Detect which cell encompasses the target text, then output its (x, y) center coordinate. 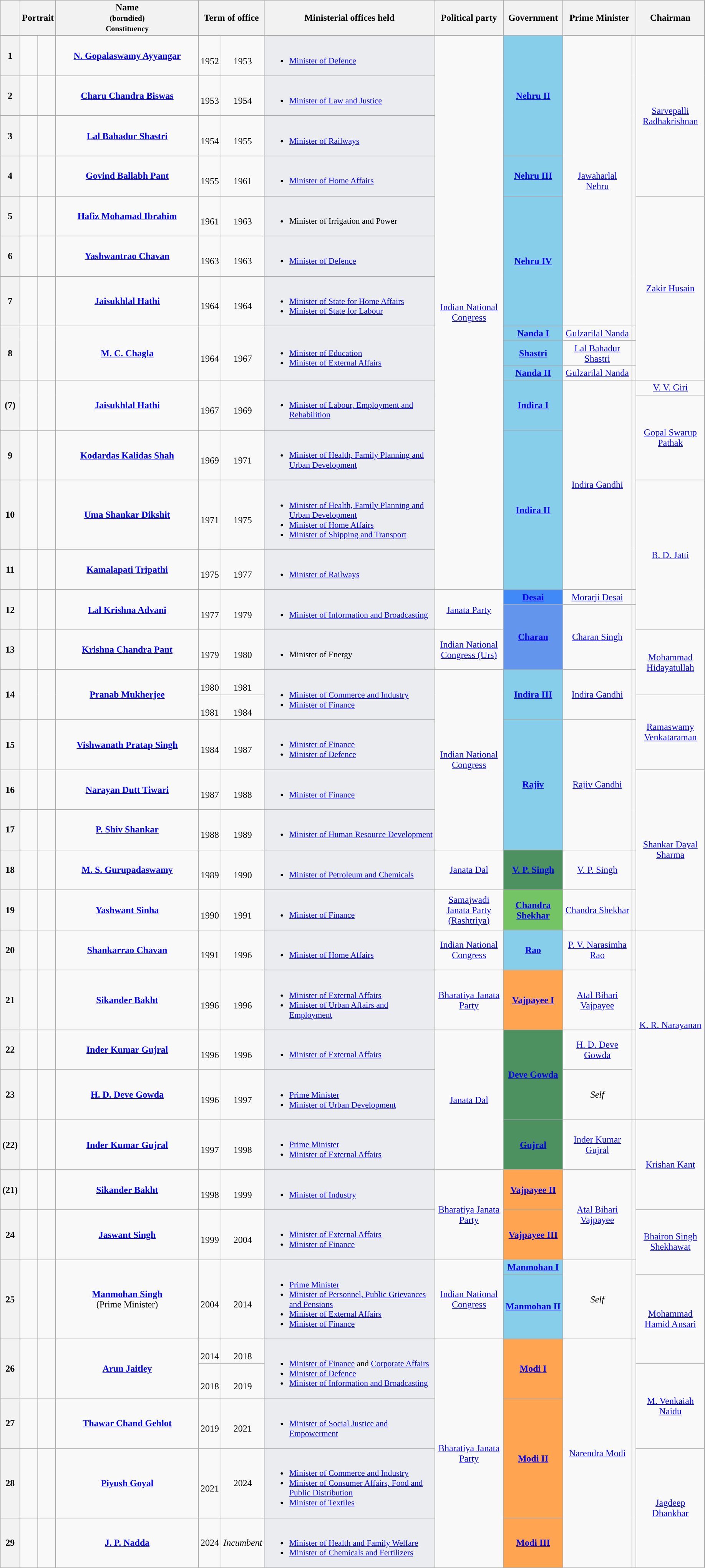
15 (10, 745)
Shankar Dayal Sharma (670, 850)
Minister of Finance and Corporate AffairsMinister of Defence Minister of Information and Broadcasting (350, 1369)
Charan Singh (597, 637)
Minister of Petroleum and Chemicals (350, 870)
Nehru II (533, 96)
3 (10, 136)
Minister of Health, Family Planning and Urban Development Minister of Home Affairs Minister of Shipping and Transport (350, 515)
Manmohan Singh(Prime Minister) (127, 1299)
M. C. Chagla (127, 353)
Mohammad Hidayatullah (670, 663)
Vishwanath Pratap Singh (127, 745)
Uma Shankar Dikshit (127, 515)
Nanda II (533, 373)
Charu Chandra Biswas (127, 96)
20 (10, 950)
Government (533, 18)
Minister of Health and Family WelfareMinister of Chemicals and Fertilizers (350, 1543)
Minister of State for Home AffairsMinister of State for Labour (350, 301)
Prime Minister (599, 18)
Govind Ballabh Pant (127, 176)
Modi III (533, 1543)
Nehru III (533, 176)
Rajiv (533, 785)
(21) (10, 1189)
Indira II (533, 510)
Chairman (670, 18)
Shankarrao Chavan (127, 950)
Manmohan I (533, 1267)
Minister of Human Resource Development (350, 830)
Prime MinisterMinister of Urban Development (350, 1095)
M. S. Gurupadaswamy (127, 870)
5 (10, 216)
Minister of Information and Broadcasting (350, 610)
28 (10, 1483)
Term of office (231, 18)
Modi II (533, 1458)
Manmohan II (533, 1307)
Minister of Education Minister of External Affairs (350, 353)
Minister of Commerce and IndustryMinister of Consumer Affairs, Food and Public DistributionMinister of Textiles (350, 1483)
2 (10, 96)
29 (10, 1543)
Minister of Energy (350, 650)
Minister of External Affairs (350, 1050)
Gujral (533, 1145)
(22) (10, 1145)
14 (10, 695)
J. P. Nadda (127, 1543)
Nanda I (533, 333)
Minister of Law and Justice (350, 96)
Desai (533, 597)
Thawar Chand Gehlot (127, 1423)
Sarvepalli Radhakrishnan (670, 116)
Prime MinisterMinister of External Affairs (350, 1145)
17 (10, 830)
P. Shiv Shankar (127, 830)
Ministerial offices held (350, 18)
Rao (533, 950)
1952 (210, 56)
12 (10, 610)
Indian National Congress (Urs) (469, 650)
Janata Party (469, 610)
Minister of Industry (350, 1189)
Minister of Health, Family Planning and Urban Development (350, 455)
Prime MinisterMinister of Personnel, Public Grievances and PensionsMinister of External Affairs Minister of Finance (350, 1299)
Gopal Swarup Pathak (670, 438)
Yashwantrao Chavan (127, 256)
Arun Jaitley (127, 1369)
(7) (10, 405)
Incumbent (243, 1543)
Minister of Commerce and Industry Minister of Finance (350, 695)
Deve Gowda (533, 1075)
Lal Krishna Advani (127, 610)
21 (10, 1000)
Krishna Chandra Pant (127, 650)
Minister of Social Justice and Empowerment (350, 1423)
7 (10, 301)
Indira III (533, 695)
Minister of Irrigation and Power (350, 216)
Hafiz Mohamad Ibrahim (127, 216)
Minister of External AffairsMinister of Urban Affairs and Employment (350, 1000)
Vajpayee II (533, 1189)
Kamalapati Tripathi (127, 570)
Name(borndied)Constituency (127, 18)
Charan (533, 637)
Krishan Kant (670, 1165)
11 (10, 570)
Jagdeep Dhankhar (670, 1508)
16 (10, 790)
Minister of External Affairs Minister of Finance (350, 1235)
23 (10, 1095)
22 (10, 1050)
B. D. Jatti (670, 555)
4 (10, 176)
Shastri (533, 353)
Piyush Goyal (127, 1483)
10 (10, 515)
Minister of Labour, Employment and Rehabilition (350, 405)
Narayan Dutt Tiwari (127, 790)
P. V. Narasimha Rao (597, 950)
18 (10, 870)
1 (10, 56)
N. Gopalaswamy Ayyangar (127, 56)
Nehru IV (533, 261)
24 (10, 1235)
Yashwant Sinha (127, 910)
Pranab Mukherjee (127, 695)
26 (10, 1369)
9 (10, 455)
Samajwadi Janata Party (Rashtriya) (469, 910)
K. R. Narayanan (670, 1025)
Rajiv Gandhi (597, 785)
Jaswant Singh (127, 1235)
Bhairon Singh Shekhawat (670, 1242)
27 (10, 1423)
Jawaharlal Nehru (597, 181)
Political party (469, 18)
Ramaswamy Venkataraman (670, 733)
Zakir Husain (670, 288)
Indira I (533, 405)
19 (10, 910)
V. V. Giri (670, 388)
Kodardas Kalidas Shah (127, 455)
Minister of Finance Minister of Defence (350, 745)
Vajpayee I (533, 1000)
Vajpayee III (533, 1235)
M. Venkaiah Naidu (670, 1406)
Narendra Modi (597, 1453)
Portrait (38, 18)
8 (10, 353)
13 (10, 650)
25 (10, 1299)
Mohammad Hamid Ansari (670, 1319)
Morarji Desai (597, 597)
6 (10, 256)
Modi I (533, 1369)
